From the cell containing the given text, extract its center point as (X, Y) coordinate. 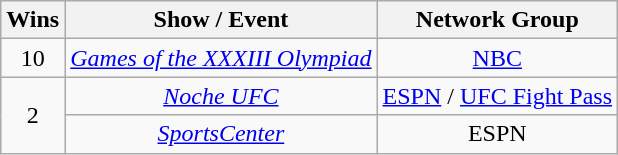
2 (33, 115)
10 (33, 58)
Network Group (497, 20)
NBC (497, 58)
SportsCenter (221, 134)
ESPN / UFC Fight Pass (497, 96)
Noche UFC (221, 96)
Show / Event (221, 20)
Wins (33, 20)
Games of the XXXIII Olympiad (221, 58)
ESPN (497, 134)
